Capture the cell that displays the provided text and extract its (x, y) central coordinate. 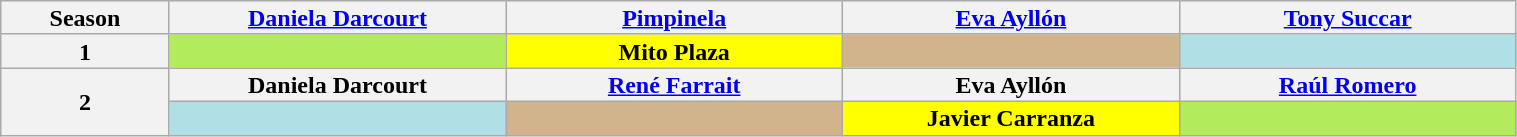
Season (85, 18)
Tony Succar (1348, 18)
René Farrait (674, 85)
2 (85, 102)
Pimpinela (674, 18)
1 (85, 51)
Mito Plaza (674, 51)
Javier Carranza (1012, 118)
Raúl Romero (1348, 85)
